Capture the cell that displays the provided text and extract its (x, y) central coordinate. 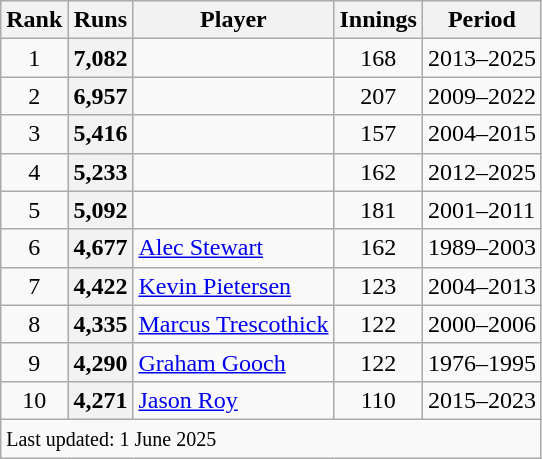
2009–2022 (482, 96)
Last updated: 1 June 2025 (272, 438)
2 (34, 96)
6 (34, 248)
Period (482, 20)
Alec Stewart (234, 248)
4 (34, 172)
8 (34, 324)
7,082 (100, 58)
1 (34, 58)
207 (378, 96)
5,233 (100, 172)
2001–2011 (482, 210)
7 (34, 286)
4,677 (100, 248)
10 (34, 400)
Graham Gooch (234, 362)
4,422 (100, 286)
3 (34, 134)
Innings (378, 20)
Kevin Pietersen (234, 286)
Player (234, 20)
Jason Roy (234, 400)
5,092 (100, 210)
2012–2025 (482, 172)
Marcus Trescothick (234, 324)
2015–2023 (482, 400)
Runs (100, 20)
110 (378, 400)
5,416 (100, 134)
168 (378, 58)
1976–1995 (482, 362)
2000–2006 (482, 324)
Rank (34, 20)
4,335 (100, 324)
4,271 (100, 400)
2004–2013 (482, 286)
1989–2003 (482, 248)
6,957 (100, 96)
2004–2015 (482, 134)
123 (378, 286)
2013–2025 (482, 58)
181 (378, 210)
5 (34, 210)
4,290 (100, 362)
9 (34, 362)
157 (378, 134)
